Locate the cell with the specified text and output its [X, Y] center coordinate. 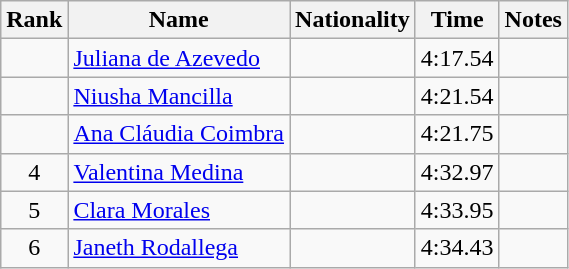
4 [34, 172]
Nationality [353, 20]
4:21.54 [457, 96]
Time [457, 20]
4:34.43 [457, 248]
4:33.95 [457, 210]
Rank [34, 20]
4:32.97 [457, 172]
6 [34, 248]
4:21.75 [457, 134]
Clara Morales [179, 210]
Valentina Medina [179, 172]
Juliana de Azevedo [179, 58]
Janeth Rodallega [179, 248]
4:17.54 [457, 58]
5 [34, 210]
Name [179, 20]
Niusha Mancilla [179, 96]
Notes [533, 20]
Ana Cláudia Coimbra [179, 134]
